Determine the (x, y) coordinate at the center of the cell enclosing the given text.  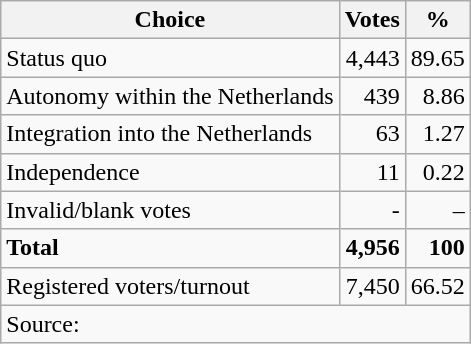
439 (372, 96)
Votes (372, 20)
4,956 (372, 248)
Choice (170, 20)
1.27 (438, 134)
Autonomy within the Netherlands (170, 96)
89.65 (438, 58)
63 (372, 134)
4,443 (372, 58)
66.52 (438, 286)
Invalid/blank votes (170, 210)
- (372, 210)
8.86 (438, 96)
Status quo (170, 58)
Independence (170, 172)
Source: (236, 324)
100 (438, 248)
11 (372, 172)
0.22 (438, 172)
Registered voters/turnout (170, 286)
Integration into the Netherlands (170, 134)
Total (170, 248)
% (438, 20)
7,450 (372, 286)
– (438, 210)
